Pinpoint the cell where the given text exists, returning its (x, y) midpoint coordinate. 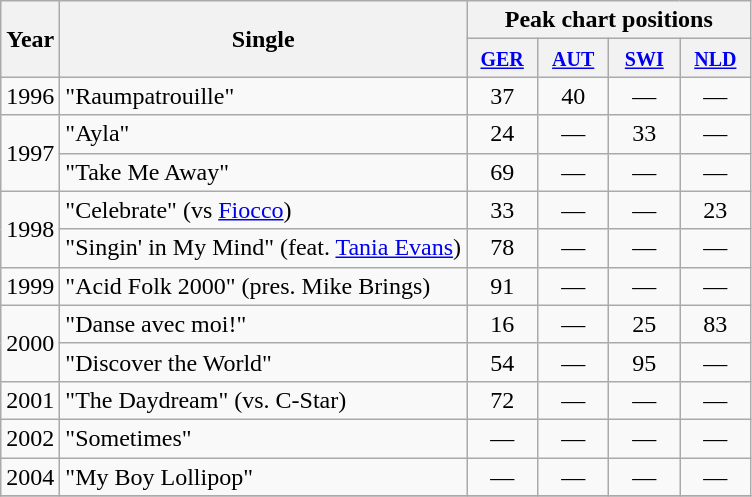
37 (502, 96)
GER (502, 58)
"The Daydream" (vs. C-Star) (264, 400)
1996 (30, 96)
"My Boy Lollipop" (264, 477)
2002 (30, 438)
AUT (574, 58)
SWI (644, 58)
95 (644, 362)
40 (574, 96)
24 (502, 134)
54 (502, 362)
1999 (30, 286)
25 (644, 324)
69 (502, 172)
"Discover the World" (264, 362)
"Take Me Away" (264, 172)
1998 (30, 229)
"Danse avec moi!" (264, 324)
"Ayla" (264, 134)
2000 (30, 343)
Single (264, 39)
"Sometimes" (264, 438)
2004 (30, 477)
1997 (30, 153)
Peak chart positions (609, 20)
16 (502, 324)
23 (716, 210)
"Raumpatrouille" (264, 96)
2001 (30, 400)
"Celebrate" (vs Fiocco) (264, 210)
NLD (716, 58)
91 (502, 286)
83 (716, 324)
"Singin' in My Mind" (feat. Tania Evans) (264, 248)
72 (502, 400)
78 (502, 248)
"Acid Folk 2000" (pres. Mike Brings) (264, 286)
Year (30, 39)
